Identify which cell holds the provided text, then report its (X, Y) central coordinate. 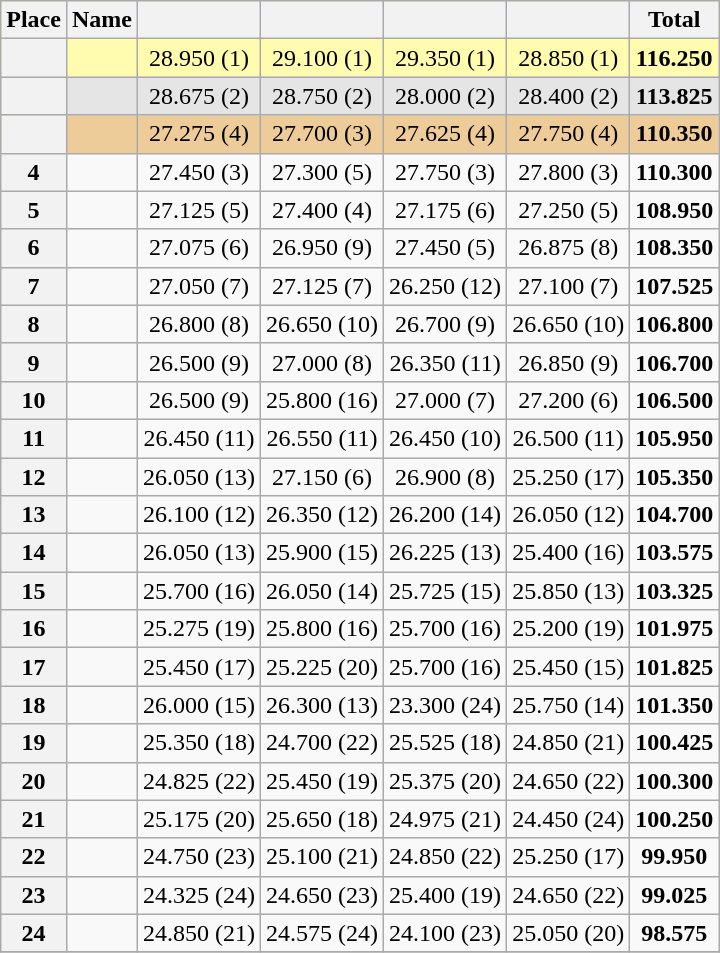
105.350 (674, 477)
26.225 (13) (446, 553)
110.350 (674, 134)
99.025 (674, 895)
21 (34, 819)
26.700 (9) (446, 324)
24.750 (23) (198, 857)
24.975 (21) (446, 819)
26.050 (12) (568, 515)
8 (34, 324)
24.700 (22) (322, 743)
27.250 (5) (568, 210)
27.750 (4) (568, 134)
25.450 (17) (198, 667)
103.325 (674, 591)
29.100 (1) (322, 58)
16 (34, 629)
28.675 (2) (198, 96)
14 (34, 553)
9 (34, 362)
28.000 (2) (446, 96)
27.625 (4) (446, 134)
26.450 (10) (446, 438)
13 (34, 515)
25.450 (19) (322, 781)
Name (102, 20)
27.750 (3) (446, 172)
27.200 (6) (568, 400)
108.350 (674, 248)
24.325 (24) (198, 895)
108.950 (674, 210)
27.125 (7) (322, 286)
26.000 (15) (198, 705)
28.750 (2) (322, 96)
27.450 (3) (198, 172)
27.450 (5) (446, 248)
99.950 (674, 857)
20 (34, 781)
26.100 (12) (198, 515)
26.300 (13) (322, 705)
24.825 (22) (198, 781)
26.950 (9) (322, 248)
25.400 (19) (446, 895)
101.825 (674, 667)
4 (34, 172)
27.800 (3) (568, 172)
25.350 (18) (198, 743)
24.650 (23) (322, 895)
26.875 (8) (568, 248)
23.300 (24) (446, 705)
100.425 (674, 743)
27.175 (6) (446, 210)
24.575 (24) (322, 933)
100.300 (674, 781)
26.850 (9) (568, 362)
24.100 (23) (446, 933)
26.200 (14) (446, 515)
24 (34, 933)
25.450 (15) (568, 667)
12 (34, 477)
113.825 (674, 96)
25.100 (21) (322, 857)
105.950 (674, 438)
27.400 (4) (322, 210)
100.250 (674, 819)
15 (34, 591)
10 (34, 400)
101.975 (674, 629)
27.150 (6) (322, 477)
25.900 (15) (322, 553)
18 (34, 705)
98.575 (674, 933)
26.350 (11) (446, 362)
22 (34, 857)
26.500 (11) (568, 438)
26.550 (11) (322, 438)
27.275 (4) (198, 134)
5 (34, 210)
17 (34, 667)
107.525 (674, 286)
110.300 (674, 172)
25.050 (20) (568, 933)
Place (34, 20)
101.350 (674, 705)
25.750 (14) (568, 705)
25.400 (16) (568, 553)
6 (34, 248)
25.175 (20) (198, 819)
25.850 (13) (568, 591)
27.700 (3) (322, 134)
106.800 (674, 324)
27.125 (5) (198, 210)
27.075 (6) (198, 248)
11 (34, 438)
26.900 (8) (446, 477)
25.375 (20) (446, 781)
19 (34, 743)
26.350 (12) (322, 515)
26.250 (12) (446, 286)
25.725 (15) (446, 591)
27.300 (5) (322, 172)
7 (34, 286)
28.950 (1) (198, 58)
25.225 (20) (322, 667)
103.575 (674, 553)
24.450 (24) (568, 819)
28.400 (2) (568, 96)
25.525 (18) (446, 743)
25.275 (19) (198, 629)
27.100 (7) (568, 286)
106.500 (674, 400)
116.250 (674, 58)
23 (34, 895)
25.650 (18) (322, 819)
106.700 (674, 362)
25.200 (19) (568, 629)
26.450 (11) (198, 438)
27.050 (7) (198, 286)
26.050 (14) (322, 591)
Total (674, 20)
29.350 (1) (446, 58)
24.850 (22) (446, 857)
27.000 (8) (322, 362)
26.800 (8) (198, 324)
104.700 (674, 515)
27.000 (7) (446, 400)
28.850 (1) (568, 58)
